Return the (x, y) coordinate for the center point of the cell that contains the specified text.  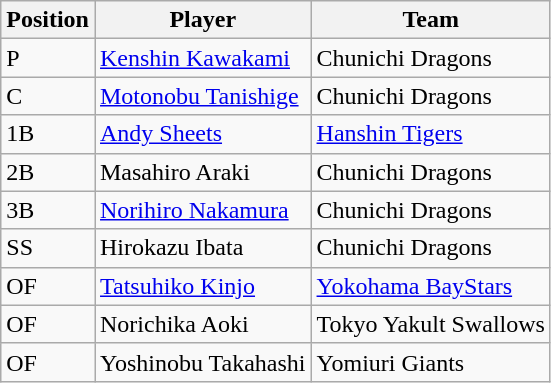
Kenshin Kawakami (202, 58)
Position (48, 20)
Tokyo Yakult Swallows (430, 324)
Yoshinobu Takahashi (202, 362)
Masahiro Araki (202, 172)
P (48, 58)
Andy Sheets (202, 134)
Motonobu Tanishige (202, 96)
2B (48, 172)
Hirokazu Ibata (202, 248)
Player (202, 20)
Norichika Aoki (202, 324)
SS (48, 248)
Yokohama BayStars (430, 286)
Tatsuhiko Kinjo (202, 286)
Hanshin Tigers (430, 134)
1B (48, 134)
3B (48, 210)
Yomiuri Giants (430, 362)
Norihiro Nakamura (202, 210)
C (48, 96)
Team (430, 20)
